From the cell containing the given text, extract its center point as (x, y) coordinate. 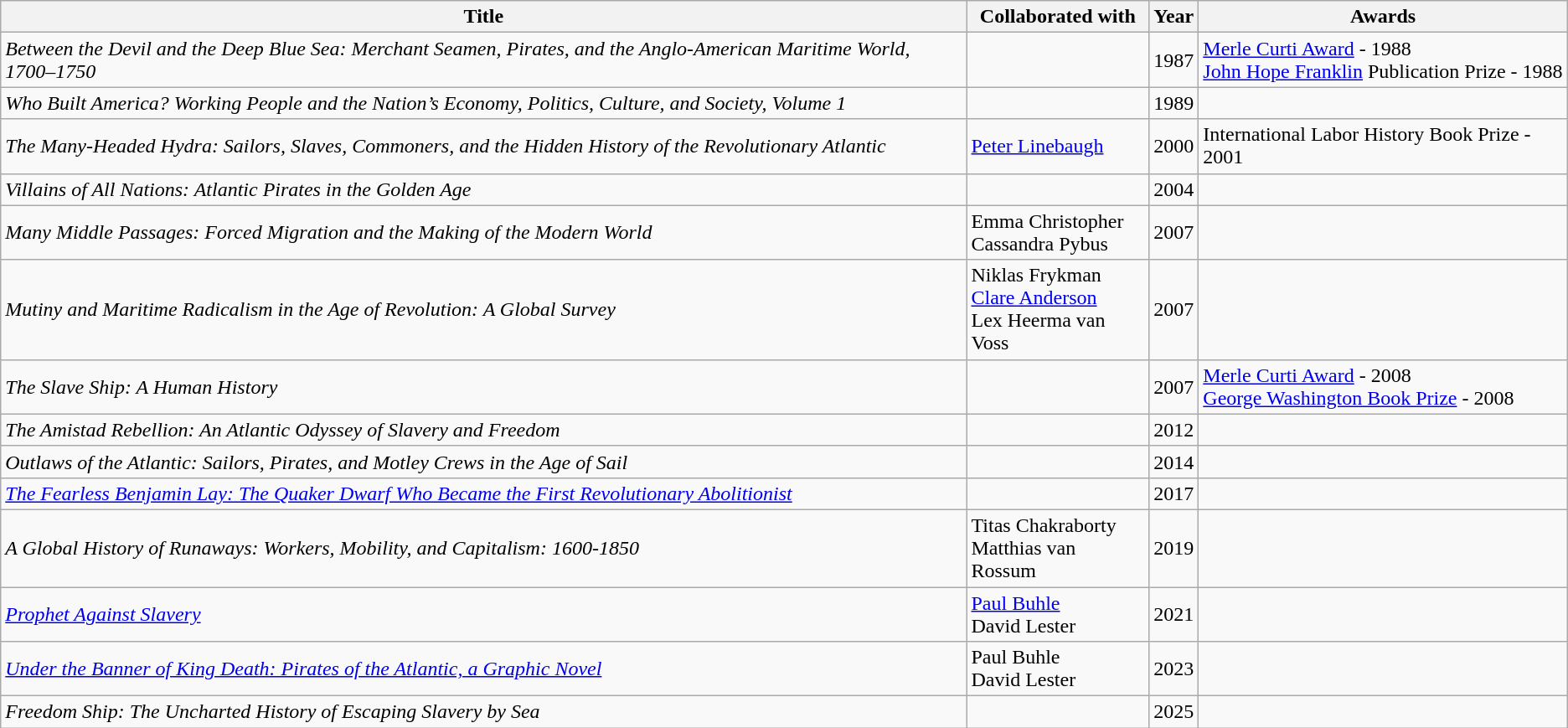
1987 (1174, 60)
1989 (1174, 103)
Merle Curti Award - 2008George Washington Book Prize - 2008 (1383, 387)
Who Built America? Working People and the Nation’s Economy, Politics, Culture, and Society, Volume 1 (484, 103)
2000 (1174, 146)
Collaborated with (1058, 17)
Outlaws of the Atlantic: Sailors, Pirates, and Motley Crews in the Age of Sail (484, 462)
2017 (1174, 493)
A Global History of Runaways: Workers, Mobility, and Capitalism: 1600-1850 (484, 548)
International Labor History Book Prize - 2001 (1383, 146)
2019 (1174, 548)
Merle Curti Award - 1988John Hope Franklin Publication Prize - 1988 (1383, 60)
Freedom Ship: The Uncharted History of Escaping Slavery by Sea (484, 712)
Peter Linebaugh (1058, 146)
Titas ChakrabortyMatthias van Rossum (1058, 548)
Villains of All Nations: Atlantic Pirates in the Golden Age (484, 189)
2021 (1174, 613)
Emma ChristopherCassandra Pybus (1058, 233)
Mutiny and Maritime Radicalism in the Age of Revolution: A Global Survey (484, 310)
Year (1174, 17)
The Slave Ship: A Human History (484, 387)
Niklas FrykmanClare AndersonLex Heerma van Voss (1058, 310)
Prophet Against Slavery (484, 613)
2012 (1174, 430)
2014 (1174, 462)
Between the Devil and the Deep Blue Sea: Merchant Seamen, Pirates, and the Anglo-American Maritime World, 1700–1750 (484, 60)
Title (484, 17)
Under the Banner of King Death: Pirates of the Atlantic, a Graphic Novel (484, 669)
The Many-Headed Hydra: Sailors, Slaves, Commoners, and the Hidden History of the Revolutionary Atlantic (484, 146)
2025 (1174, 712)
2004 (1174, 189)
The Amistad Rebellion: An Atlantic Odyssey of Slavery and Freedom (484, 430)
The Fearless Benjamin Lay: The Quaker Dwarf Who Became the First Revolutionary Abolitionist (484, 493)
Awards (1383, 17)
2023 (1174, 669)
Many Middle Passages: Forced Migration and the Making of the Modern World (484, 233)
